Extract the (x, y) coordinate from the center of the cell holding the provided text.  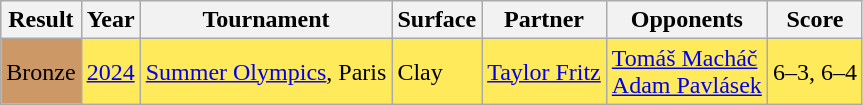
Taylor Fritz (544, 72)
Result (41, 20)
6–3, 6–4 (814, 72)
Clay (437, 72)
Partner (544, 20)
Bronze (41, 72)
Tournament (266, 20)
2024 (110, 72)
Opponents (686, 20)
Surface (437, 20)
Score (814, 20)
Tomáš Macháč Adam Pavlásek (686, 72)
Summer Olympics, Paris (266, 72)
Year (110, 20)
